Scan for the cell matching the given text and deliver its [x, y] coordinate at center. 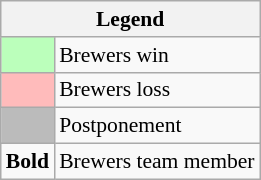
Brewers loss [157, 90]
Postponement [157, 126]
Legend [130, 19]
Brewers win [157, 55]
Brewers team member [157, 162]
Bold [28, 162]
